Locate the cell with the specified text and output its [X, Y] center coordinate. 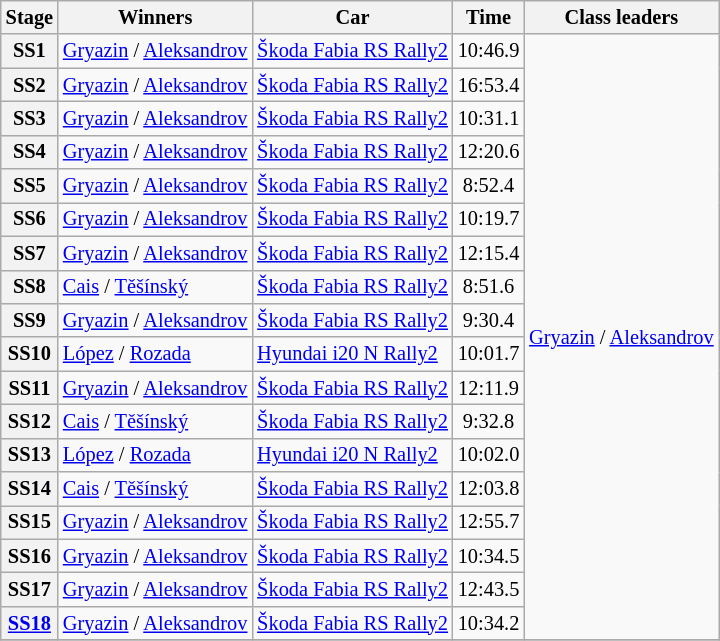
SS1 [30, 51]
Winners [155, 17]
SS9 [30, 320]
SS13 [30, 455]
9:30.4 [488, 320]
SS4 [30, 152]
SS16 [30, 556]
8:52.4 [488, 186]
Car [352, 17]
SS11 [30, 388]
12:11.9 [488, 388]
16:53.4 [488, 85]
Time [488, 17]
SS2 [30, 85]
12:15.4 [488, 253]
12:55.7 [488, 522]
10:34.2 [488, 623]
SS10 [30, 354]
SS17 [30, 589]
12:03.8 [488, 489]
10:19.7 [488, 219]
Class leaders [621, 17]
SS8 [30, 287]
12:43.5 [488, 589]
10:31.1 [488, 118]
SS18 [30, 623]
9:32.8 [488, 421]
SS6 [30, 219]
10:01.7 [488, 354]
10:46.9 [488, 51]
SS3 [30, 118]
12:20.6 [488, 152]
SS14 [30, 489]
10:34.5 [488, 556]
10:02.0 [488, 455]
SS15 [30, 522]
SS7 [30, 253]
8:51.6 [488, 287]
Stage [30, 17]
SS12 [30, 421]
SS5 [30, 186]
